Capture the cell that displays the provided text and extract its (X, Y) central coordinate. 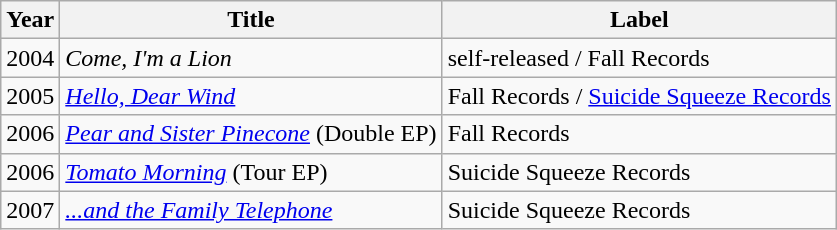
self-released / Fall Records (639, 58)
2007 (30, 210)
Fall Records (639, 134)
2004 (30, 58)
Year (30, 20)
Hello, Dear Wind (251, 96)
Pear and Sister Pinecone (Double EP) (251, 134)
Label (639, 20)
Fall Records / Suicide Squeeze Records (639, 96)
...and the Family Telephone (251, 210)
Title (251, 20)
Come, I'm a Lion (251, 58)
Tomato Morning (Tour EP) (251, 172)
2005 (30, 96)
